Search for the cell housing the specified text and yield its (X, Y) center coordinate. 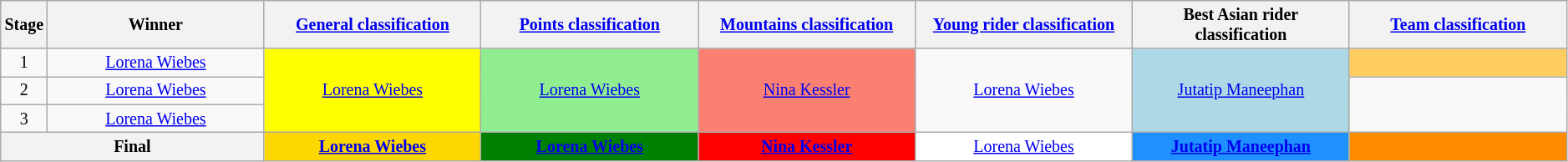
Winner (155, 25)
3 (24, 119)
Best Asian rider classification (1241, 25)
Young rider classification (1024, 25)
Team classification (1458, 25)
Final (132, 147)
2 (24, 90)
Mountains classification (807, 25)
Points classification (590, 25)
Stage (24, 25)
1 (24, 63)
General classification (373, 25)
